Scan for the cell matching the given text and deliver its [x, y] coordinate at center. 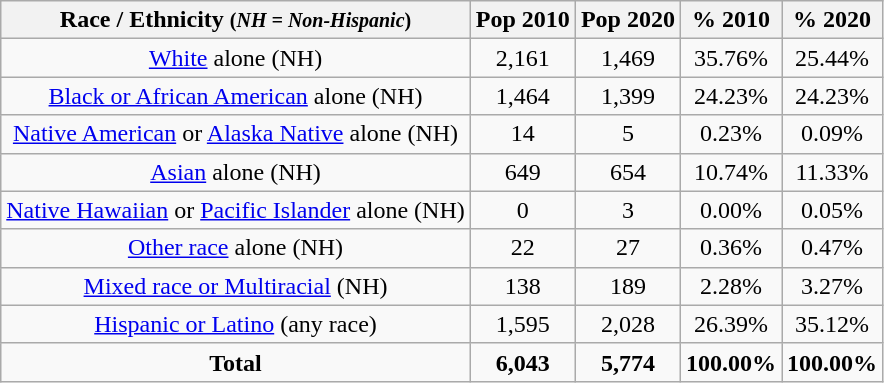
% 2010 [730, 20]
0.00% [730, 210]
25.44% [832, 58]
3 [628, 210]
1,464 [522, 96]
Other race alone (NH) [236, 248]
138 [522, 286]
Black or African American alone (NH) [236, 96]
Asian alone (NH) [236, 172]
6,043 [522, 362]
0 [522, 210]
0.09% [832, 134]
3.27% [832, 286]
14 [522, 134]
Pop 2010 [522, 20]
White alone (NH) [236, 58]
Total [236, 362]
654 [628, 172]
189 [628, 286]
1,469 [628, 58]
5 [628, 134]
649 [522, 172]
% 2020 [832, 20]
2,161 [522, 58]
5,774 [628, 362]
35.76% [730, 58]
27 [628, 248]
1,399 [628, 96]
10.74% [730, 172]
0.36% [730, 248]
Race / Ethnicity (NH = Non-Hispanic) [236, 20]
22 [522, 248]
0.47% [832, 248]
Native Hawaiian or Pacific Islander alone (NH) [236, 210]
35.12% [832, 324]
1,595 [522, 324]
0.05% [832, 210]
2,028 [628, 324]
Native American or Alaska Native alone (NH) [236, 134]
Pop 2020 [628, 20]
2.28% [730, 286]
26.39% [730, 324]
11.33% [832, 172]
Mixed race or Multiracial (NH) [236, 286]
Hispanic or Latino (any race) [236, 324]
0.23% [730, 134]
